From the cell containing the given text, extract its center point as [x, y] coordinate. 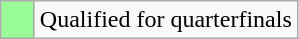
Qualified for quarterfinals [166, 20]
